Locate the cell with the specified text and output its [X, Y] center coordinate. 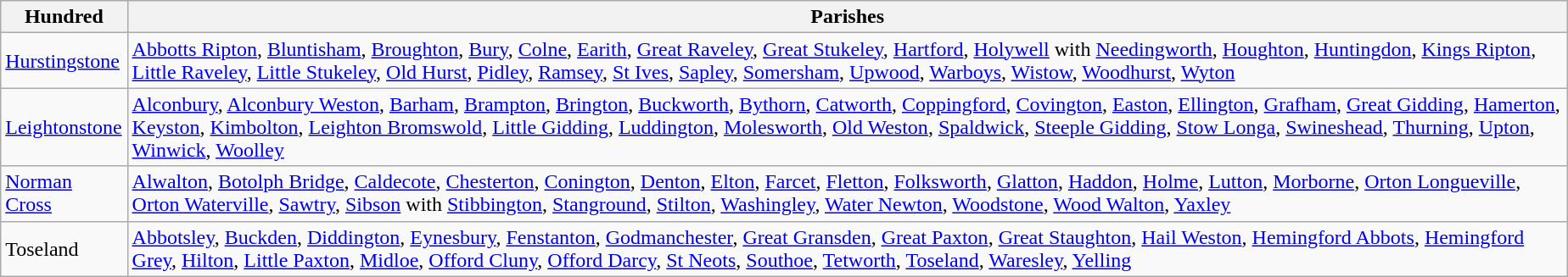
Parishes [847, 17]
Norman Cross [64, 193]
Leightonstone [64, 127]
Hundred [64, 17]
Toseland [64, 249]
Hurstingstone [64, 61]
